Determine the [x, y] coordinate at the center of the cell enclosing the given text.  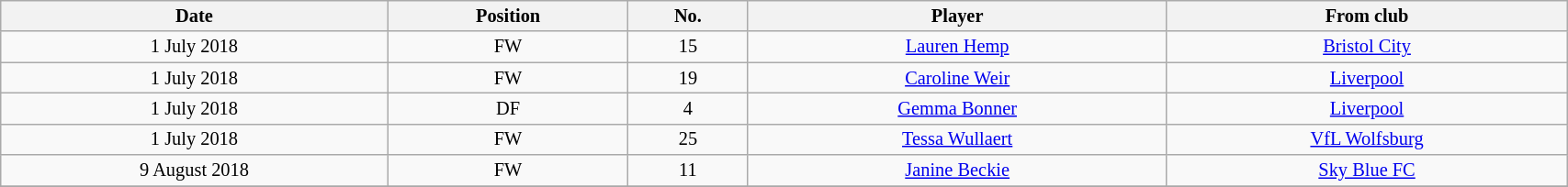
Sky Blue FC [1367, 170]
Bristol City [1367, 47]
Date [195, 16]
Tessa Wullaert [957, 139]
Position [508, 16]
9 August 2018 [195, 170]
Gemma Bonner [957, 108]
19 [688, 78]
25 [688, 139]
Janine Beckie [957, 170]
11 [688, 170]
4 [688, 108]
Caroline Weir [957, 78]
DF [508, 108]
From club [1367, 16]
Lauren Hemp [957, 47]
VfL Wolfsburg [1367, 139]
15 [688, 47]
No. [688, 16]
Player [957, 16]
